Search for the cell housing the specified text and yield its [X, Y] center coordinate. 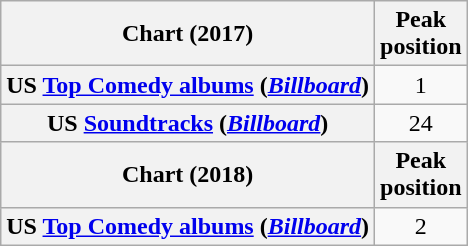
1 [421, 85]
Chart (2018) [188, 174]
US Soundtracks (Billboard) [188, 123]
Chart (2017) [188, 34]
2 [421, 226]
24 [421, 123]
